From the cell containing the given text, extract its center point as (x, y) coordinate. 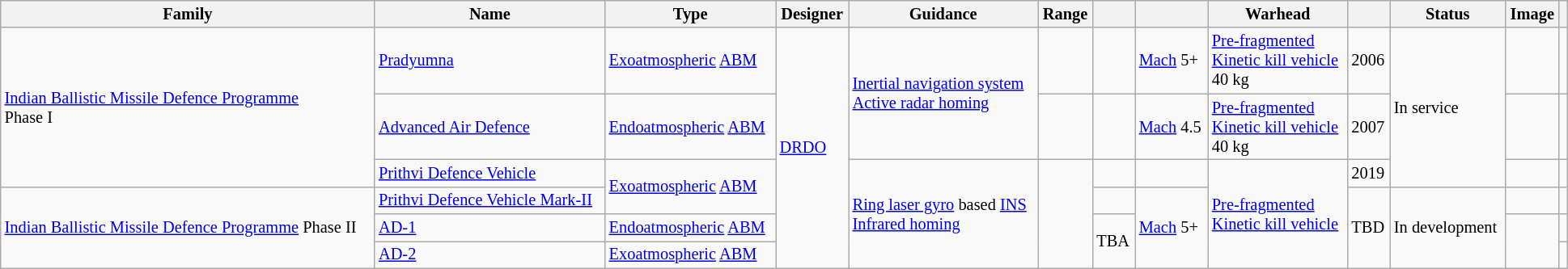
Family (188, 14)
AD-2 (490, 254)
Image (1532, 14)
Name (490, 14)
Mach 4.5 (1172, 127)
Designer (812, 14)
Pradyumna (490, 61)
In service (1448, 107)
TBA (1113, 241)
2006 (1369, 61)
Ring laser gyro based INS Infrared homing (943, 213)
Type (691, 14)
Range (1066, 14)
Prithvi Defence Vehicle (490, 173)
2007 (1369, 127)
In development (1448, 228)
2019 (1369, 173)
Advanced Air Defence (490, 127)
DRDO (812, 148)
Indian Ballistic Missile Defence Programme Phase I (188, 107)
Status (1448, 14)
Prithvi Defence Vehicle Mark-II (490, 200)
Warhead (1278, 14)
AD-1 (490, 228)
Guidance (943, 14)
Inertial navigation system Active radar homing (943, 94)
Indian Ballistic Missile Defence Programme Phase II (188, 228)
Pre-fragmented Kinetic kill vehicle (1278, 213)
TBD (1369, 228)
